Scan for the cell matching the given text and deliver its [X, Y] coordinate at center. 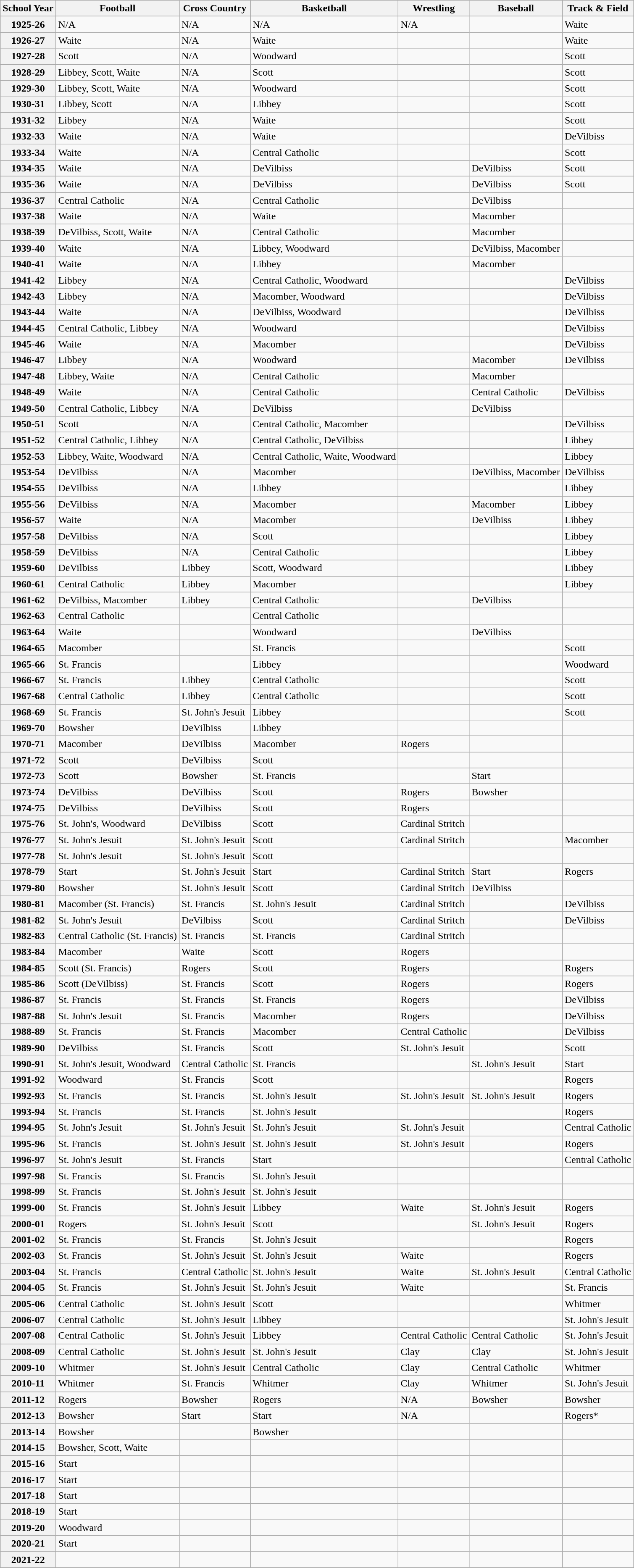
Macomber, Woodward [324, 296]
2004-05 [28, 1288]
2001-02 [28, 1240]
Central Catholic, DeVilbiss [324, 440]
2019-20 [28, 1528]
1962-63 [28, 616]
1986-87 [28, 1000]
1966-67 [28, 680]
1982-83 [28, 936]
1978-79 [28, 872]
1949-50 [28, 408]
1960-61 [28, 584]
1979-80 [28, 888]
1931-32 [28, 120]
1947-48 [28, 376]
1973-74 [28, 792]
Central Catholic, Macomber [324, 424]
1985-86 [28, 984]
1980-81 [28, 904]
2012-13 [28, 1415]
St. John's Jesuit, Woodward [118, 1064]
1968-69 [28, 712]
1939-40 [28, 248]
2008-09 [28, 1352]
1963-64 [28, 632]
Libbey, Waite, Woodward [118, 456]
1987-88 [28, 1016]
Libbey, Scott [118, 104]
1974-75 [28, 808]
1992-93 [28, 1096]
1964-65 [28, 648]
1936-37 [28, 200]
1927-28 [28, 56]
1970-71 [28, 744]
1977-78 [28, 856]
Central Catholic, Woodward [324, 280]
1930-31 [28, 104]
1967-68 [28, 696]
1988-89 [28, 1032]
Basketball [324, 8]
2018-19 [28, 1512]
1991-92 [28, 1080]
1952-53 [28, 456]
St. John's, Woodward [118, 824]
1999-00 [28, 1208]
1951-52 [28, 440]
Wrestling [434, 8]
DeVilbiss, Woodward [324, 312]
1959-60 [28, 568]
1926-27 [28, 40]
1950-51 [28, 424]
2021-22 [28, 1560]
Cross Country [215, 8]
Central Catholic, Waite, Woodward [324, 456]
2014-15 [28, 1447]
1938-39 [28, 232]
2020-21 [28, 1544]
1998-99 [28, 1192]
1933-34 [28, 152]
Scott (DeVilbiss) [118, 984]
1995-96 [28, 1144]
2005-06 [28, 1304]
1945-46 [28, 344]
1993-94 [28, 1112]
Football [118, 8]
1961-62 [28, 600]
Libbey, Woodward [324, 248]
1935-36 [28, 184]
1937-38 [28, 216]
2010-11 [28, 1384]
2002-03 [28, 1256]
Track & Field [597, 8]
2009-10 [28, 1368]
1981-82 [28, 920]
2016-17 [28, 1479]
Macomber (St. Francis) [118, 904]
1942-43 [28, 296]
1928-29 [28, 72]
1955-56 [28, 504]
1983-84 [28, 952]
1971-72 [28, 760]
1934-35 [28, 168]
1940-41 [28, 264]
1946-47 [28, 360]
Bowsher, Scott, Waite [118, 1447]
1956-57 [28, 520]
1953-54 [28, 472]
2011-12 [28, 1400]
1965-66 [28, 664]
2003-04 [28, 1272]
1941-42 [28, 280]
1957-58 [28, 536]
Scott, Woodward [324, 568]
DeVilbiss, Scott, Waite [118, 232]
1996-97 [28, 1160]
2017-18 [28, 1496]
1969-70 [28, 728]
2007-08 [28, 1336]
1932-33 [28, 136]
Rogers* [597, 1415]
1994-95 [28, 1128]
1972-73 [28, 776]
Central Catholic (St. Francis) [118, 936]
1989-90 [28, 1048]
1975-76 [28, 824]
Baseball [516, 8]
1929-30 [28, 88]
2015-16 [28, 1463]
1990-91 [28, 1064]
Libbey, Waite [118, 376]
2006-07 [28, 1320]
School Year [28, 8]
Scott (St. Francis) [118, 968]
1954-55 [28, 488]
2000-01 [28, 1224]
2013-14 [28, 1431]
1948-49 [28, 392]
1997-98 [28, 1176]
1925-26 [28, 24]
1958-59 [28, 552]
1984-85 [28, 968]
1943-44 [28, 312]
1976-77 [28, 840]
1944-45 [28, 328]
